Determine the [X, Y] coordinate at the center of the cell enclosing the given text.  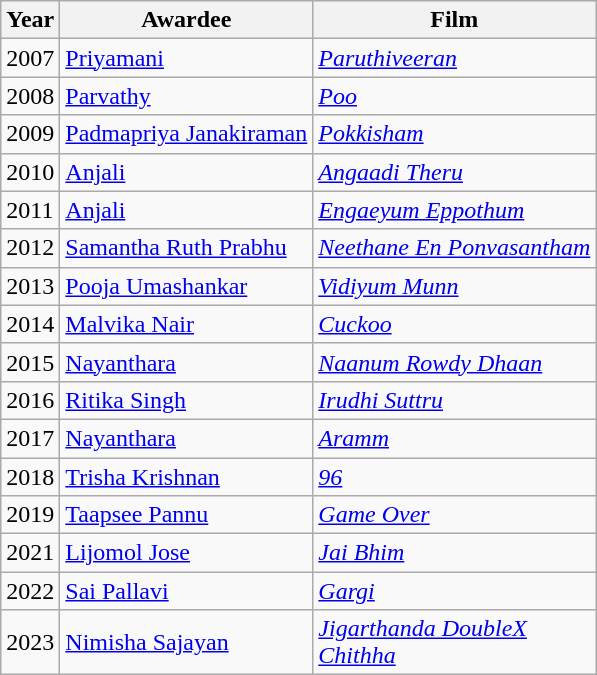
Engaeyum Eppothum [454, 210]
Aramm [454, 438]
2021 [30, 553]
Vidiyum Munn [454, 286]
Cuckoo [454, 324]
Nimisha Sajayan [186, 642]
2008 [30, 96]
96 [454, 477]
2018 [30, 477]
Jai Bhim [454, 553]
Paruthiveeran [454, 58]
Trisha Krishnan [186, 477]
2014 [30, 324]
2015 [30, 362]
2007 [30, 58]
Angaadi Theru [454, 172]
2019 [30, 515]
Neethane En Ponvasantham [454, 248]
Lijomol Jose [186, 553]
2012 [30, 248]
2016 [30, 400]
Parvathy [186, 96]
Pokkisham [454, 134]
Poo [454, 96]
Ritika Singh [186, 400]
2022 [30, 591]
2009 [30, 134]
Awardee [186, 20]
2013 [30, 286]
Gargi [454, 591]
Jigarthanda DoubleXChithha [454, 642]
2011 [30, 210]
2010 [30, 172]
Priyamani [186, 58]
Year [30, 20]
Sai Pallavi [186, 591]
Samantha Ruth Prabhu [186, 248]
Irudhi Suttru [454, 400]
Film [454, 20]
Taapsee Pannu [186, 515]
Padmapriya Janakiraman [186, 134]
Game Over [454, 515]
2017 [30, 438]
Naanum Rowdy Dhaan [454, 362]
Malvika Nair [186, 324]
2023 [30, 642]
Pooja Umashankar [186, 286]
